Scan for the cell matching the given text and deliver its [x, y] coordinate at center. 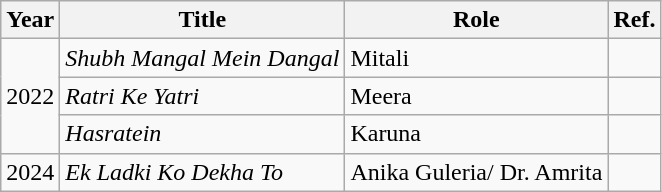
Ref. [634, 20]
Year [30, 20]
Ratri Ke Yatri [202, 96]
2024 [30, 172]
Ek Ladki Ko Dekha To [202, 172]
Role [476, 20]
Anika Guleria/ Dr. Amrita [476, 172]
Karuna [476, 134]
Title [202, 20]
Hasratein [202, 134]
Mitali [476, 58]
Shubh Mangal Mein Dangal [202, 58]
Meera [476, 96]
2022 [30, 96]
